Search for the cell housing the specified text and yield its (x, y) center coordinate. 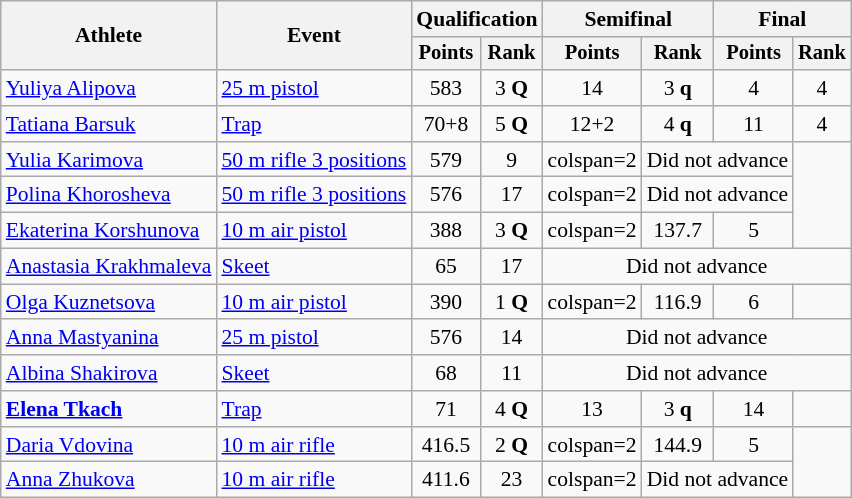
Yuliya Alipova (109, 88)
Ekaterina Korshunova (109, 231)
68 (446, 373)
4 q (678, 124)
Qualification (476, 19)
Yulia Karimova (109, 160)
23 (512, 480)
Olga Kuznetsova (109, 302)
Final (782, 19)
6 (754, 302)
Polina Khorosheva (109, 195)
416.5 (446, 445)
4 Q (512, 409)
5 Q (512, 124)
388 (446, 231)
65 (446, 267)
Anna Mastyanina (109, 338)
9 (512, 160)
Anastasia Krakhmaleva (109, 267)
579 (446, 160)
13 (592, 409)
583 (446, 88)
Anna Zhukova (109, 480)
116.9 (678, 302)
Albina Shakirova (109, 373)
2 Q (512, 445)
Tatiana Barsuk (109, 124)
12+2 (592, 124)
Athlete (109, 36)
390 (446, 302)
144.9 (678, 445)
411.6 (446, 480)
Daria Vdovina (109, 445)
Event (314, 36)
137.7 (678, 231)
Semifinal (628, 19)
1 Q (512, 302)
Elena Tkach (109, 409)
71 (446, 409)
70+8 (446, 124)
